Search for the cell housing the specified text and yield its (x, y) center coordinate. 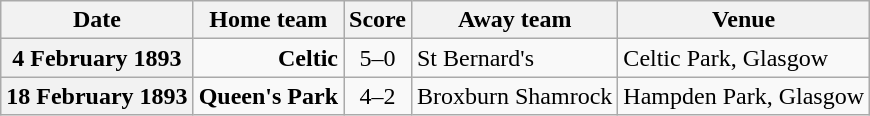
4–2 (378, 96)
St Bernard's (514, 58)
18 February 1893 (97, 96)
Hampden Park, Glasgow (744, 96)
Home team (268, 20)
Queen's Park (268, 96)
Broxburn Shamrock (514, 96)
Venue (744, 20)
Date (97, 20)
Celtic (268, 58)
Celtic Park, Glasgow (744, 58)
4 February 1893 (97, 58)
5–0 (378, 58)
Score (378, 20)
Away team (514, 20)
